Locate the cell with the specified text and output its [x, y] center coordinate. 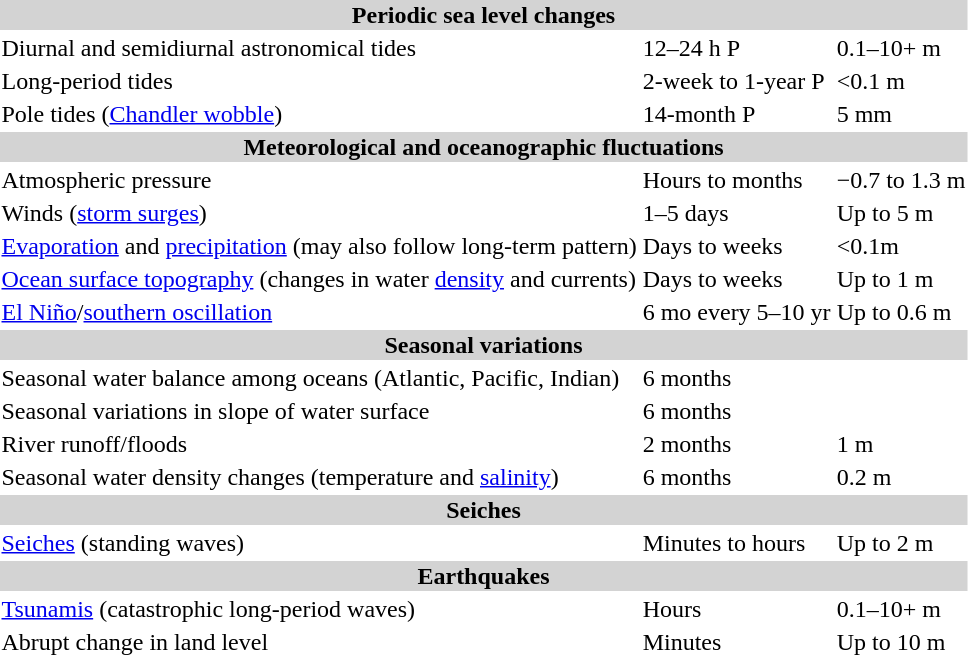
Seasonal water balance among oceans (Atlantic, Pacific, Indian) [319, 378]
Up to 0.6 m [901, 312]
Hours to months [736, 180]
12–24 h P [736, 48]
Long-period tides [319, 81]
2 months [736, 444]
Seasonal variations in slope of water surface [319, 411]
Up to 5 m [901, 213]
Ocean surface topography (changes in water density and currents) [319, 279]
Tsunamis (catastrophic long-period waves) [319, 609]
Up to 1 m [901, 279]
Seasonal variations [484, 345]
Seasonal water density changes (temperature and salinity) [319, 477]
Hours [736, 609]
2-week to 1-year P [736, 81]
Periodic sea level changes [484, 15]
1 m [901, 444]
1–5 days [736, 213]
Meteorological and oceanographic fluctuations [484, 147]
<0.1 m [901, 81]
Diurnal and semidiurnal astronomical tides [319, 48]
Atmospheric pressure [319, 180]
Winds (storm surges) [319, 213]
−0.7 to 1.3 m [901, 180]
Evaporation and precipitation (may also follow long-term pattern) [319, 246]
<0.1m [901, 246]
El Niño/southern oscillation [319, 312]
6 mo every 5–10 yr [736, 312]
River runoff/floods [319, 444]
0.2 m [901, 477]
Seiches [484, 510]
14-month P [736, 114]
Pole tides (Chandler wobble) [319, 114]
Earthquakes [484, 576]
Seiches (standing waves) [319, 543]
Minutes to hours [736, 543]
5 mm [901, 114]
Up to 2 m [901, 543]
